From the cell containing the given text, extract its center point as (X, Y) coordinate. 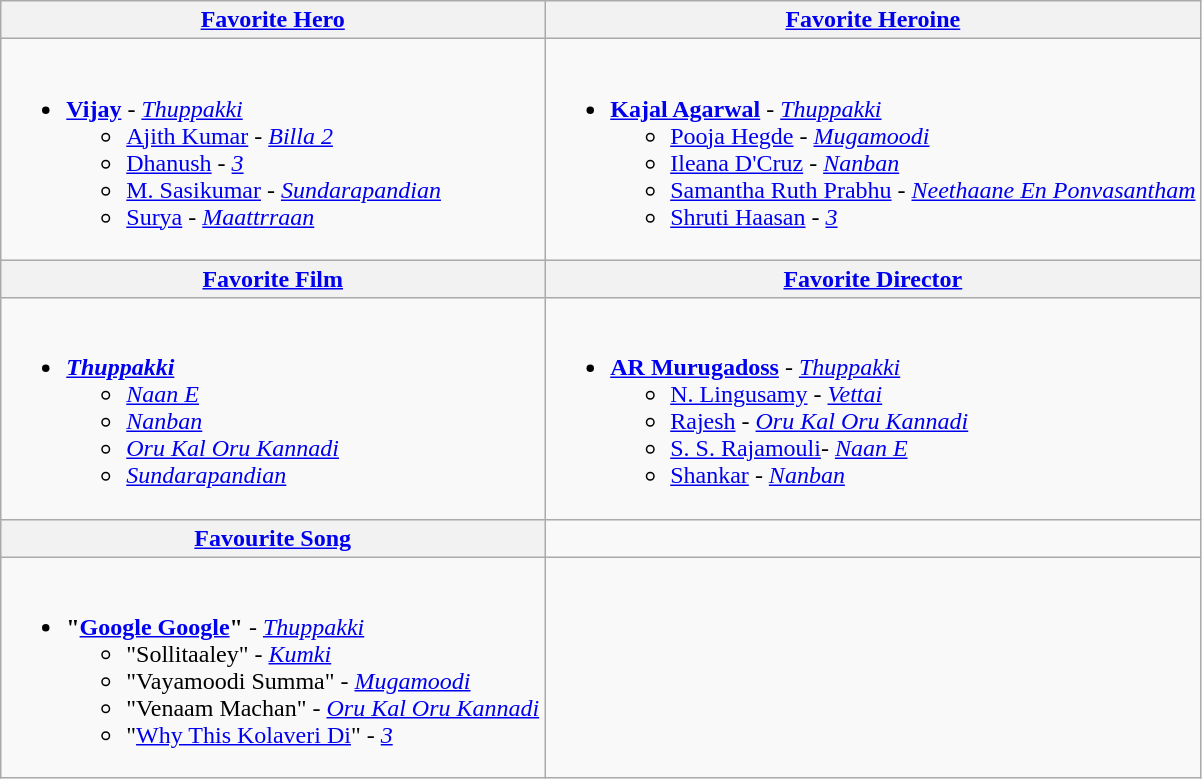
AR Murugadoss - ThuppakkiN. Lingusamy - VettaiRajesh - Oru Kal Oru KannadiS. S. Rajamouli- Naan EShankar - Nanban (873, 408)
Favorite Heroine (873, 20)
ThuppakkiNaan ENanbanOru Kal Oru KannadiSundarapandian (273, 408)
Favorite Director (873, 279)
Vijay - ThuppakkiAjith Kumar - Billa 2Dhanush - 3M. Sasikumar - SundarapandianSurya - Maattrraan (273, 150)
Favorite Film (273, 279)
Kajal Agarwal - ThuppakkiPooja Hegde - MugamoodiIleana D'Cruz - NanbanSamantha Ruth Prabhu - Neethaane En PonvasanthamShruti Haasan - 3 (873, 150)
Favorite Hero (273, 20)
Favourite Song (273, 538)
"Google Google" - Thuppakki"Sollitaaley" - Kumki"Vayamoodi Summa" - Mugamoodi"Venaam Machan" - Oru Kal Oru Kannadi"Why This Kolaveri Di" - 3 (273, 668)
